Detect which cell encompasses the target text, then output its (x, y) center coordinate. 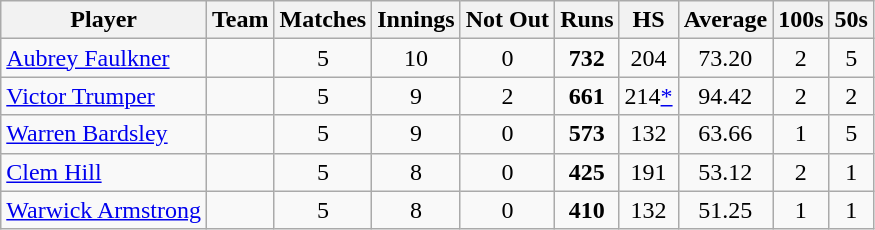
53.12 (726, 172)
Innings (416, 20)
94.42 (726, 96)
Not Out (507, 20)
573 (587, 134)
Aubrey Faulkner (104, 58)
10 (416, 58)
50s (851, 20)
Matches (323, 20)
51.25 (726, 210)
Team (241, 20)
Warren Bardsley (104, 134)
191 (648, 172)
Clem Hill (104, 172)
Runs (587, 20)
Average (726, 20)
410 (587, 210)
Victor Trumper (104, 96)
732 (587, 58)
HS (648, 20)
661 (587, 96)
100s (801, 20)
425 (587, 172)
63.66 (726, 134)
Player (104, 20)
73.20 (726, 58)
214* (648, 96)
204 (648, 58)
Warwick Armstrong (104, 210)
